Find where the given text appears and provide that cell's center as (x, y) coordinate. 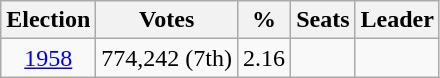
774,242 (7th) (167, 58)
1958 (48, 58)
Seats (323, 20)
2.16 (264, 58)
Election (48, 20)
Leader (397, 20)
Votes (167, 20)
% (264, 20)
